From the cell containing the given text, extract its center point as (x, y) coordinate. 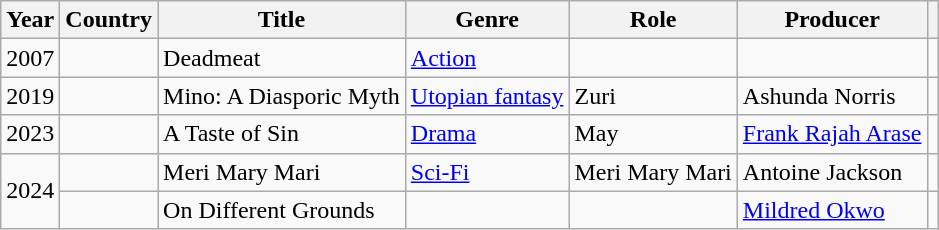
Mildred Okwo (832, 210)
Mino: A Diasporic Myth (282, 96)
2007 (30, 58)
Utopian fantasy (487, 96)
Action (487, 58)
Genre (487, 20)
Deadmeat (282, 58)
2023 (30, 134)
Role (653, 20)
Antoine Jackson (832, 172)
2024 (30, 191)
Drama (487, 134)
On Different Grounds (282, 210)
Title (282, 20)
Year (30, 20)
Frank Rajah Arase (832, 134)
Sci-Fi (487, 172)
Country (109, 20)
A Taste of Sin (282, 134)
May (653, 134)
Producer (832, 20)
Zuri (653, 96)
2019 (30, 96)
Ashunda Norris (832, 96)
